Provide the [X, Y] coordinate of the cell's center where the given text is located.  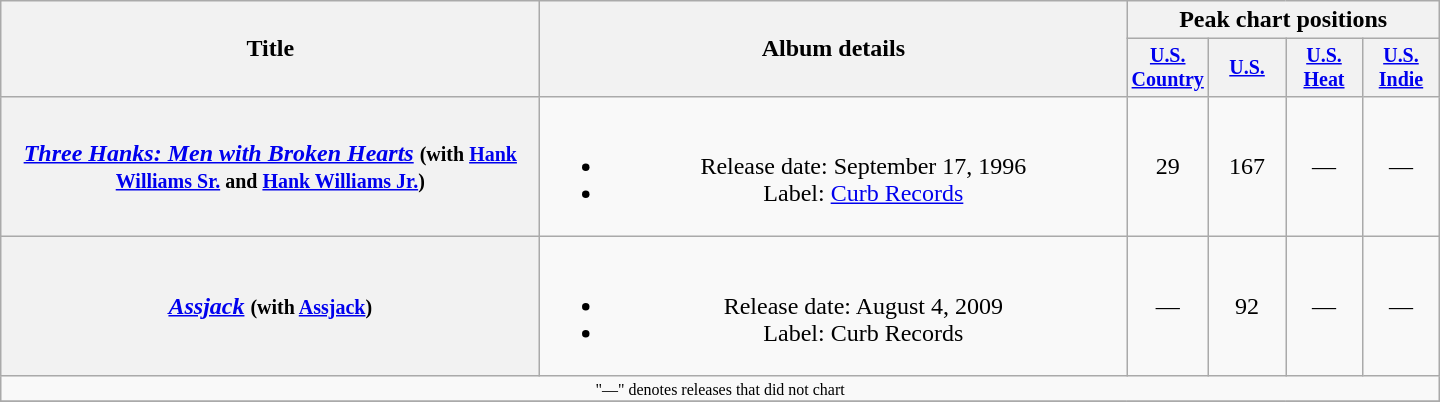
92 [1248, 306]
Release date: September 17, 1996Label: Curb Records [834, 166]
U.S. Country [1168, 68]
U.S. [1248, 68]
29 [1168, 166]
U.S. Indie [1400, 68]
Release date: August 4, 2009Label: Curb Records [834, 306]
Album details [834, 49]
167 [1248, 166]
U.S. Heat [1324, 68]
Title [270, 49]
Assjack (with Assjack) [270, 306]
Peak chart positions [1284, 20]
"—" denotes releases that did not chart [720, 388]
Three Hanks: Men with Broken Hearts (with Hank Williams Sr. and Hank Williams Jr.) [270, 166]
